Provide the [X, Y] coordinate of the cell's center where the given text is located.  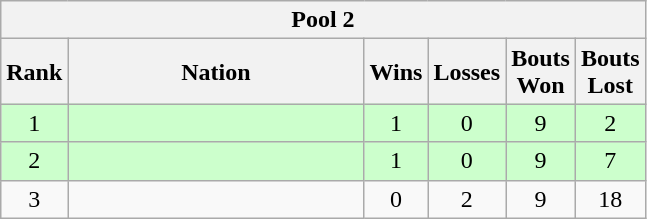
7 [610, 161]
Bouts Won [541, 72]
Losses [467, 72]
Nation [216, 72]
Pool 2 [323, 20]
18 [610, 199]
Wins [396, 72]
Rank [34, 72]
3 [34, 199]
Bouts Lost [610, 72]
